Find where the given text appears and provide that cell's center as [X, Y] coordinate. 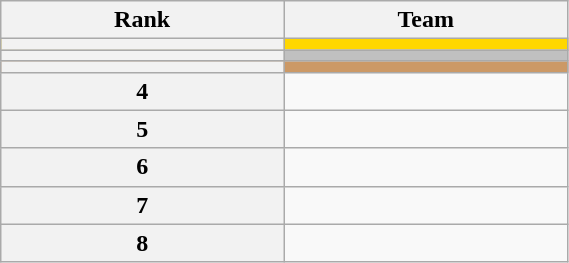
5 [142, 129]
Team [426, 20]
8 [142, 243]
Rank [142, 20]
7 [142, 205]
6 [142, 167]
4 [142, 91]
